Provide the (X, Y) coordinate of the cell's center where the given text is located.  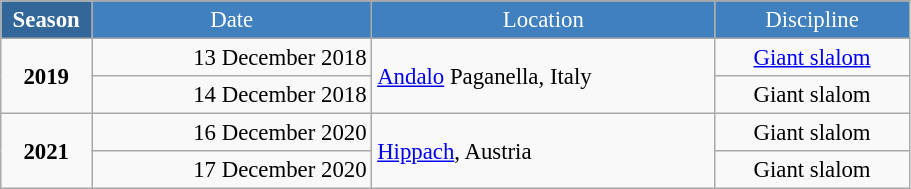
Location (544, 20)
13 December 2018 (232, 58)
2021 (46, 152)
17 December 2020 (232, 170)
Discipline (812, 20)
Hippach, Austria (544, 152)
Season (46, 20)
16 December 2020 (232, 133)
Andalo Paganella, Italy (544, 76)
2019 (46, 76)
Date (232, 20)
14 December 2018 (232, 95)
